Return [X, Y] of the center of cell containing provided text 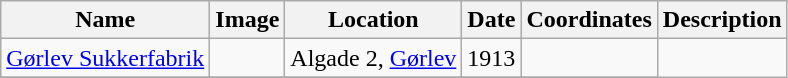
Gørlev Sukkerfabrik [106, 58]
Description [722, 20]
Location [374, 20]
1913 [492, 58]
Coordinates [589, 20]
Algade 2, Gørlev [374, 58]
Name [106, 20]
Date [492, 20]
Image [248, 20]
